Capture the cell that displays the provided text and extract its [X, Y] central coordinate. 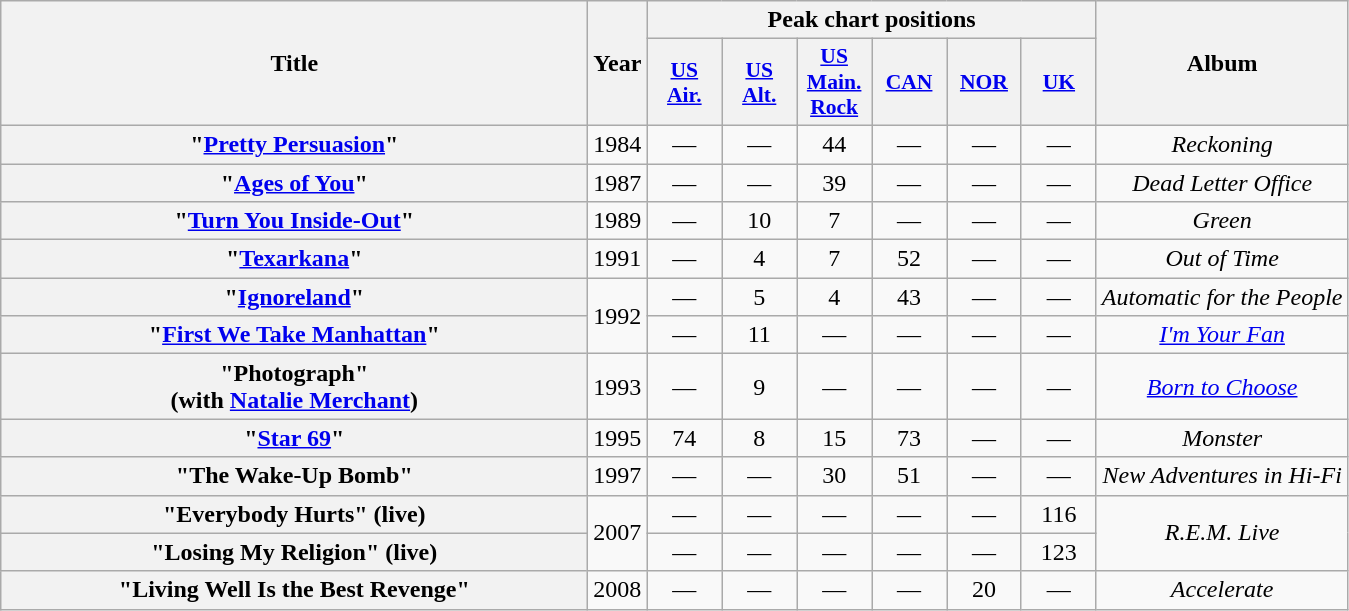
1997 [618, 476]
1987 [618, 183]
"Ages of You" [294, 183]
5 [760, 297]
1991 [618, 259]
15 [834, 438]
Dead Letter Office [1222, 183]
"Ignoreland" [294, 297]
"Star 69" [294, 438]
10 [760, 221]
Accelerate [1222, 590]
Green [1222, 221]
"Pretty Persuasion" [294, 144]
"First We Take Manhattan" [294, 335]
Monster [1222, 438]
Title [294, 64]
Born to Choose [1222, 386]
11 [760, 335]
116 [1058, 514]
39 [834, 183]
UK [1058, 82]
CAN [910, 82]
73 [910, 438]
123 [1058, 552]
1984 [618, 144]
"Everybody Hurts" (live) [294, 514]
Out of Time [1222, 259]
"Turn You Inside-Out" [294, 221]
USAir. [684, 82]
8 [760, 438]
43 [910, 297]
20 [984, 590]
"Living Well Is the Best Revenge" [294, 590]
1992 [618, 316]
1995 [618, 438]
30 [834, 476]
"The Wake-Up Bomb" [294, 476]
2008 [618, 590]
Reckoning [1222, 144]
44 [834, 144]
2007 [618, 533]
9 [760, 386]
74 [684, 438]
NOR [984, 82]
"Losing My Religion" (live) [294, 552]
R.E.M. Live [1222, 533]
USAlt. [760, 82]
Album [1222, 64]
Automatic for the People [1222, 297]
1993 [618, 386]
I'm Your Fan [1222, 335]
"Photograph"(with Natalie Merchant) [294, 386]
51 [910, 476]
Year [618, 64]
52 [910, 259]
"Texarkana" [294, 259]
1989 [618, 221]
Peak chart positions [872, 20]
New Adventures in Hi-Fi [1222, 476]
USMain. Rock [834, 82]
